From the cell containing the given text, extract its center point as (X, Y) coordinate. 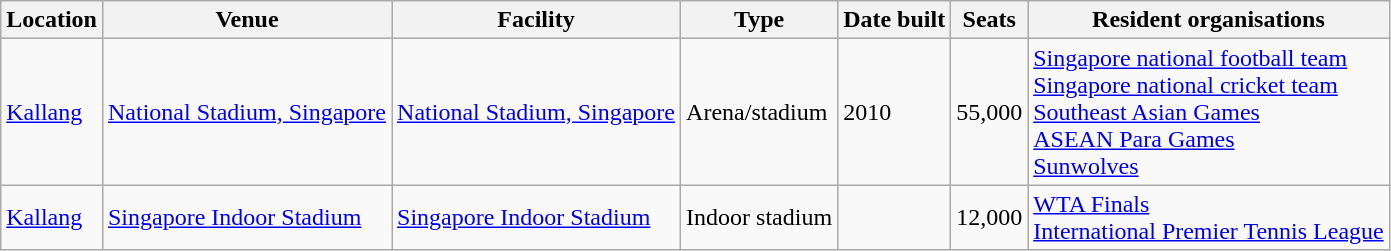
Seats (990, 20)
Venue (246, 20)
Type (760, 20)
12,000 (990, 218)
Singapore national football teamSingapore national cricket teamSoutheast Asian GamesASEAN Para GamesSunwolves (1208, 112)
WTA FinalsInternational Premier Tennis League (1208, 218)
Facility (536, 20)
Arena/stadium (760, 112)
2010 (894, 112)
55,000 (990, 112)
Location (52, 20)
Date built (894, 20)
Indoor stadium (760, 218)
Resident organisations (1208, 20)
